Determine the (x, y) coordinate at the center of the cell enclosing the given text.  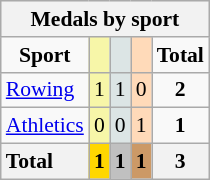
Rowing (45, 90)
Sport (45, 55)
3 (180, 162)
Medals by sport (105, 19)
Athletics (45, 126)
2 (180, 90)
